Provide the [X, Y] coordinate of the cell's center where the given text is located.  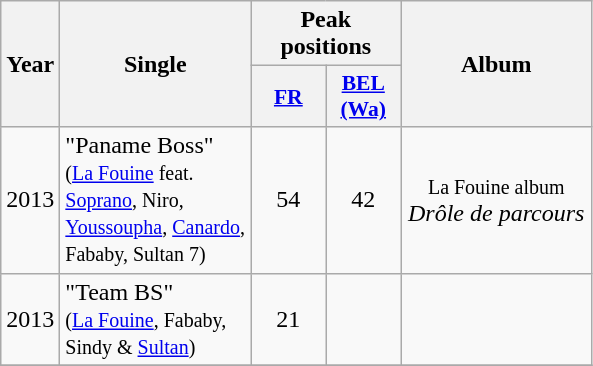
Album [496, 64]
21 [288, 319]
BEL (Wa) [364, 96]
42 [364, 200]
FR [288, 96]
Single [156, 64]
54 [288, 200]
La Fouine album Drôle de parcours [496, 200]
"Paname Boss" (La Fouine feat. Soprano, Niro, Youssoupha, Canardo, Fababy, Sultan 7) [156, 200]
Year [30, 64]
"Team BS" (La Fouine, Fababy, Sindy & Sultan) [156, 319]
Peak positions [326, 34]
